Locate the cell with the specified text and output its (x, y) center coordinate. 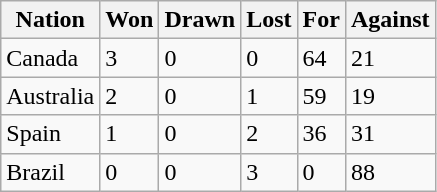
88 (390, 172)
19 (390, 96)
Nation (50, 20)
21 (390, 58)
Against (390, 20)
For (321, 20)
Drawn (200, 20)
Australia (50, 96)
Canada (50, 58)
31 (390, 134)
Spain (50, 134)
Won (130, 20)
64 (321, 58)
59 (321, 96)
Brazil (50, 172)
36 (321, 134)
Lost (269, 20)
